Capture the cell that displays the provided text and extract its (X, Y) central coordinate. 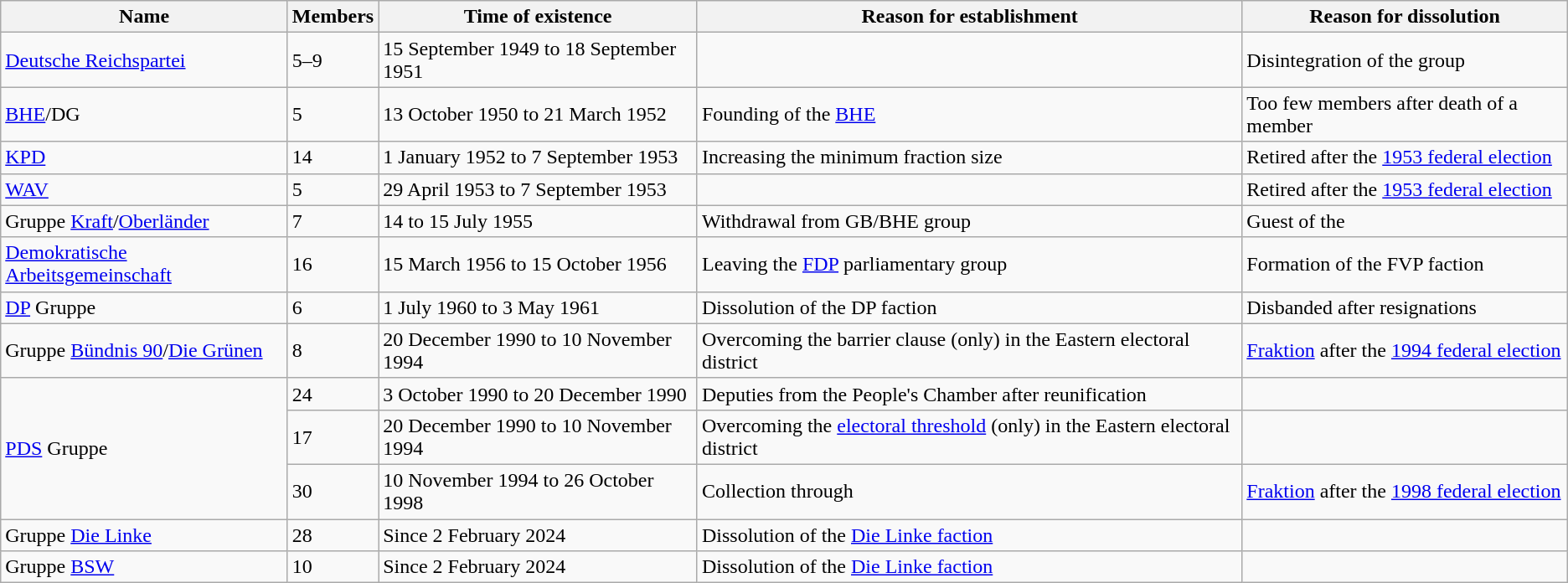
10 November 1994 to 26 October 1998 (538, 491)
BHE/DG (144, 114)
14 (333, 157)
1 July 1960 to 3 May 1961 (538, 307)
PDS Gruppe (144, 448)
14 to 15 July 1955 (538, 221)
Formation of the FVP faction (1405, 265)
Founding of the BHE (969, 114)
Overcoming the barrier clause (only) in the Eastern electoral district (969, 350)
28 (333, 535)
17 (333, 437)
30 (333, 491)
Gruppe Kraft/Oberländer (144, 221)
WAV (144, 189)
10 (333, 567)
Gruppe Die Linke (144, 535)
Time of existence (538, 17)
Disintegration of the group (1405, 60)
1 January 1952 to 7 September 1953 (538, 157)
29 April 1953 to 7 September 1953 (538, 189)
Fraktion after the 1994 federal election (1405, 350)
Overcoming the electoral threshold (only) in the Eastern electoral district (969, 437)
Reason for dissolution (1405, 17)
15 March 1956 to 15 October 1956 (538, 265)
Reason for establishment (969, 17)
Guest of the (1405, 221)
KPD (144, 157)
6 (333, 307)
5–9 (333, 60)
DP Gruppe (144, 307)
Fraktion after the 1998 federal election (1405, 491)
24 (333, 394)
Disbanded after resignations (1405, 307)
15 September 1949 to 18 September 1951 (538, 60)
Members (333, 17)
Withdrawal from GB/BHE group (969, 221)
Collection through (969, 491)
Deputies from the People's Chamber after reunification (969, 394)
Increasing the minimum fraction size (969, 157)
Too few members after death of a member (1405, 114)
Leaving the FDP parliamentary group (969, 265)
Deutsche Reichspartei (144, 60)
Demokratische Arbeitsgemeinschaft (144, 265)
8 (333, 350)
Dissolution of the DP faction (969, 307)
7 (333, 221)
Gruppe Bündnis 90/Die Grünen (144, 350)
Name (144, 17)
16 (333, 265)
3 October 1990 to 20 December 1990 (538, 394)
Gruppe BSW (144, 567)
13 October 1950 to 21 March 1952 (538, 114)
